From the cell containing the given text, extract its center point as [X, Y] coordinate. 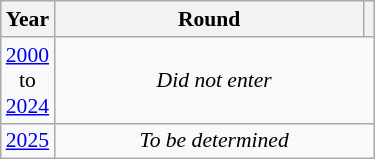
Year [28, 19]
2000to2024 [28, 80]
To be determined [214, 141]
Round [209, 19]
Did not enter [214, 80]
2025 [28, 141]
